Identify which cell holds the provided text, then report its [x, y] central coordinate. 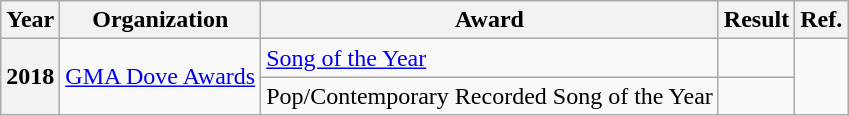
Organization [160, 20]
Song of the Year [490, 58]
Award [490, 20]
Result [756, 20]
Year [30, 20]
2018 [30, 77]
GMA Dove Awards [160, 77]
Pop/Contemporary Recorded Song of the Year [490, 96]
Ref. [822, 20]
